Pinpoint the cell where the given text exists, returning its [X, Y] midpoint coordinate. 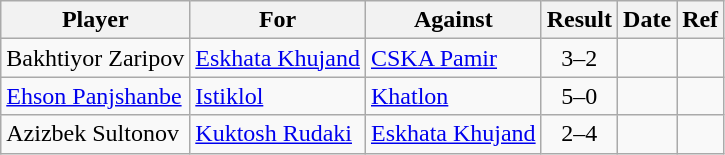
Khatlon [453, 96]
Azizbek Sultonov [96, 134]
Istiklol [278, 96]
Player [96, 20]
Kuktosh Rudaki [278, 134]
For [278, 20]
2–4 [579, 134]
Ref [700, 20]
3–2 [579, 58]
Against [453, 20]
5–0 [579, 96]
Result [579, 20]
Date [648, 20]
Ehson Panjshanbe [96, 96]
Bakhtiyor Zaripov [96, 58]
CSKA Pamir [453, 58]
